From the cell containing the given text, extract its center point as (X, Y) coordinate. 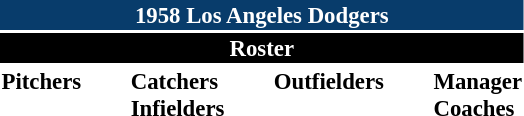
1958 Los Angeles Dodgers (262, 15)
Roster (262, 48)
